For the text-containing cell, return its midpoint in (x, y) coordinate format. 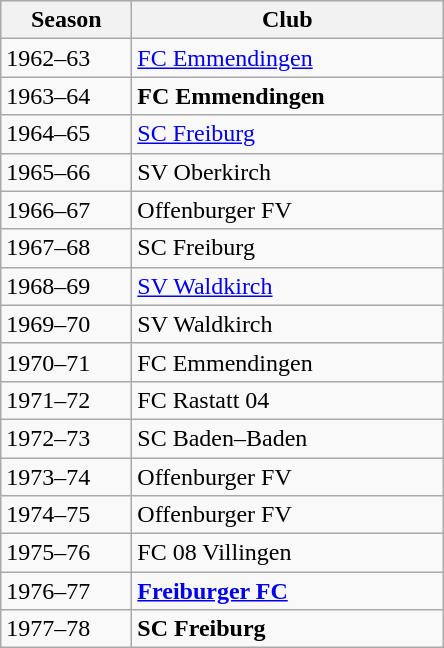
1966–67 (66, 210)
1975–76 (66, 553)
1972–73 (66, 438)
1968–69 (66, 286)
1970–71 (66, 362)
1967–68 (66, 248)
1977–78 (66, 629)
1964–65 (66, 134)
1963–64 (66, 96)
1962–63 (66, 58)
1971–72 (66, 400)
SC Baden–Baden (288, 438)
SV Oberkirch (288, 172)
1973–74 (66, 477)
Season (66, 20)
1969–70 (66, 324)
1976–77 (66, 591)
FC 08 Villingen (288, 553)
1965–66 (66, 172)
Freiburger FC (288, 591)
1974–75 (66, 515)
Club (288, 20)
FC Rastatt 04 (288, 400)
